Extract the [X, Y] coordinate from the center of the cell holding the provided text.  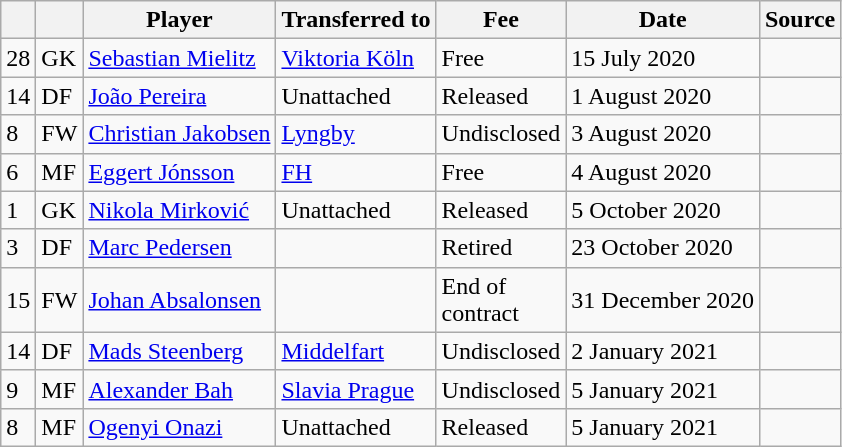
Player [180, 20]
Mads Steenberg [180, 351]
FH [356, 172]
Alexander Bah [180, 389]
1 [18, 210]
5 October 2020 [663, 210]
3 [18, 248]
2 January 2021 [663, 351]
Ogenyi Onazi [180, 427]
Middelfart [356, 351]
Christian Jakobsen [180, 134]
15 July 2020 [663, 58]
Fee [501, 20]
4 August 2020 [663, 172]
9 [18, 389]
Transferred to [356, 20]
Johan Absalonsen [180, 300]
15 [18, 300]
Marc Pedersen [180, 248]
Slavia Prague [356, 389]
3 August 2020 [663, 134]
1 August 2020 [663, 96]
Eggert Jónsson [180, 172]
Sebastian Mielitz [180, 58]
31 December 2020 [663, 300]
Date [663, 20]
6 [18, 172]
Lyngby [356, 134]
End of contract [501, 300]
João Pereira [180, 96]
Source [800, 20]
Retired [501, 248]
Viktoria Köln [356, 58]
Nikola Mirković [180, 210]
23 October 2020 [663, 248]
28 [18, 58]
